For the text-containing cell, return its midpoint in [x, y] coordinate format. 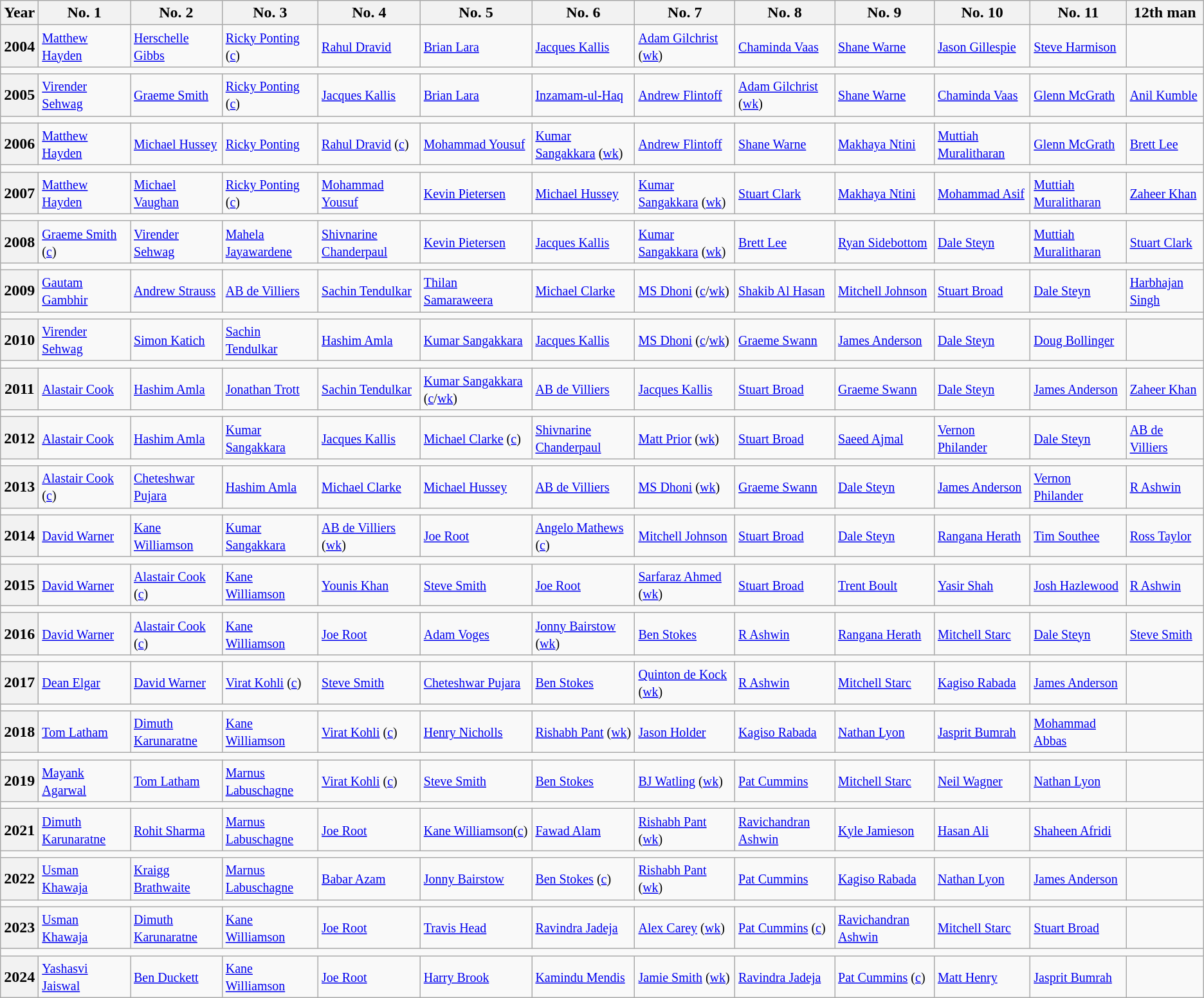
MS Dhoni (wk) [685, 486]
Jamie Smith (wk) [685, 977]
Babar Azam [369, 879]
Ben Duckett [176, 977]
No. 8 [785, 13]
Jason Holder [685, 732]
Rohit Sharma [176, 830]
Trent Boult [885, 584]
2015 [19, 584]
Harbhajan Singh [1165, 291]
Ryan Sidebottom [885, 242]
2005 [19, 95]
Henry Nicholls [476, 732]
Mohammad Abbas [1078, 732]
Alex Carey (wk) [685, 928]
2010 [19, 340]
Shaheen Afridi [1078, 830]
Thilan Samaraweera [476, 291]
2006 [19, 144]
No. 10 [981, 13]
Herschelle Gibbs [176, 46]
Rahul Dravid [369, 46]
Kamindu Mendis [583, 977]
2011 [19, 389]
Andrew Strauss [176, 291]
Saeed Ajmal [885, 438]
2013 [19, 486]
2008 [19, 242]
Josh Hazlewood [1078, 584]
Jonny Bairstow [476, 879]
Hasan Ali [981, 830]
Harry Brook [476, 977]
2018 [19, 732]
Mohammad Asif [981, 193]
Inzamam-ul-Haq [583, 95]
Ross Taylor [1165, 535]
Simon Katich [176, 340]
No. 2 [176, 13]
Graeme Smith [176, 95]
2016 [19, 633]
2024 [19, 977]
Matt Henry [981, 977]
Kumar Sangakkara (c/wk) [476, 389]
2007 [19, 193]
Year [19, 13]
Dean Elgar [85, 682]
Jonny Bairstow (wk) [583, 633]
Ricky Ponting [270, 144]
Gautam Gambhir [85, 291]
Ben Stokes (c) [583, 879]
Anil Kumble [1165, 95]
AB de Villiers (wk) [369, 535]
2012 [19, 438]
No. 6 [583, 13]
Michael Vaughan [176, 193]
No. 4 [369, 13]
Rahul Dravid (c) [369, 144]
2009 [19, 291]
No. 3 [270, 13]
2019 [19, 781]
Yasir Shah [981, 584]
No. 11 [1078, 13]
Shakib Al Hasan [785, 291]
Steve Harmison [1078, 46]
2014 [19, 535]
Graeme Smith (c) [85, 242]
Fawad Alam [583, 830]
Yashasvi Jaiswal [85, 977]
Michael Clarke (c) [476, 438]
Sarfaraz Ahmed (wk) [685, 584]
No. 7 [685, 13]
Doug Bollinger [1078, 340]
Younis Khan [369, 584]
Tim Southee [1078, 535]
2023 [19, 928]
2021 [19, 830]
Travis Head [476, 928]
12th man [1165, 13]
Neil Wagner [981, 781]
BJ Watling (wk) [685, 781]
2017 [19, 682]
Jonathan Trott [270, 389]
Adam Voges [476, 633]
Mahela Jayawardene [270, 242]
No. 9 [885, 13]
No. 5 [476, 13]
Kane Williamson(c) [476, 830]
No. 1 [85, 13]
Kraigg Brathwaite [176, 879]
Angelo Mathews (c) [583, 535]
Kyle Jamieson [885, 830]
Jason Gillespie [981, 46]
Matt Prior (wk) [685, 438]
Mayank Agarwal [85, 781]
Quinton de Kock (wk) [685, 682]
2022 [19, 879]
2004 [19, 46]
